Detect which cell encompasses the target text, then output its (x, y) center coordinate. 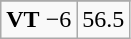
56.5 (104, 20)
VT −6 (39, 20)
